Pinpoint the cell where the given text exists, returning its [X, Y] midpoint coordinate. 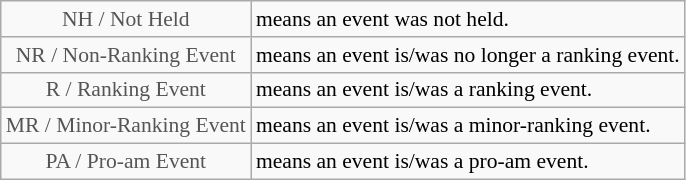
means an event is/was a pro-am event. [468, 162]
means an event is/was no longer a ranking event. [468, 55]
PA / Pro-am Event [126, 162]
MR / Minor-Ranking Event [126, 126]
NH / Not Held [126, 19]
NR / Non-Ranking Event [126, 55]
means an event was not held. [468, 19]
means an event is/was a minor-ranking event. [468, 126]
R / Ranking Event [126, 90]
means an event is/was a ranking event. [468, 90]
